Pinpoint the cell where the given text exists, returning its [x, y] midpoint coordinate. 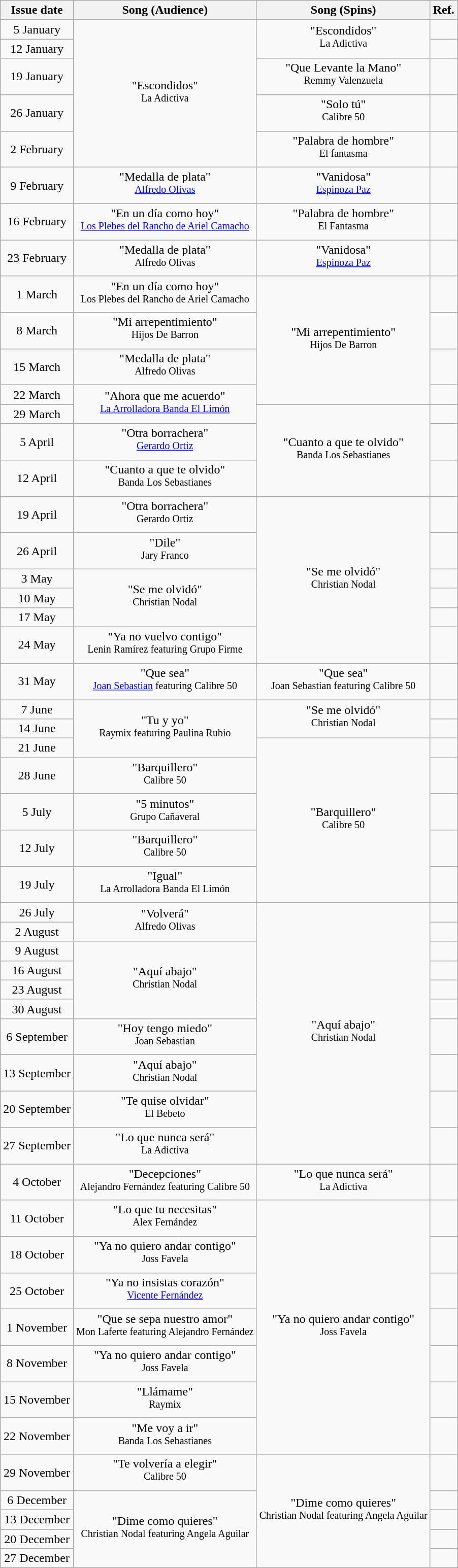
1 November [37, 1327]
"Que se sepa nuestro amor"Mon Laferte featuring Alejandro Fernández [165, 1327]
9 August [37, 951]
"Ahora que me acuerdo"La Arrolladora Banda El Limón [165, 404]
12 April [37, 479]
3 May [37, 578]
5 April [37, 442]
6 December [37, 1501]
26 April [37, 551]
"Ya no insistas corazón"Vicente Fernández [165, 1291]
22 March [37, 395]
"Dile"Jary Franco [165, 551]
"Igual"La Arrolladora Banda El Limón [165, 884]
12 July [37, 848]
"Volverá"Alfredo Olivas [165, 922]
29 March [37, 414]
"Que Levante la Mano"Remmy Valenzuela [343, 77]
"Tu y yo"Raymix featuring Paulina Rubio [165, 729]
16 August [37, 970]
"Palabra de hombre"El Fantasma [343, 222]
"Llámame"Raymix [165, 1400]
19 July [37, 884]
27 December [37, 1558]
4 October [37, 1182]
Ref. [444, 10]
13 September [37, 1073]
"Solo tú"Calibre 50 [343, 113]
26 January [37, 113]
Song (Audience) [165, 10]
19 April [37, 515]
"5 minutos"Grupo Cañaveral [165, 812]
10 May [37, 598]
"Decepciones"Alejandro Fernández featuring Calibre 50 [165, 1182]
2 February [37, 149]
27 September [37, 1146]
12 January [37, 49]
20 September [37, 1109]
14 June [37, 729]
5 January [37, 29]
18 October [37, 1255]
29 November [37, 1473]
23 August [37, 990]
7 June [37, 709]
23 February [37, 258]
17 May [37, 617]
21 June [37, 748]
6 September [37, 1037]
20 December [37, 1539]
28 June [37, 776]
31 May [37, 681]
2 August [37, 932]
15 March [37, 367]
"Ya no vuelvo contigo"Lenin Ramírez featuring Grupo Firme [165, 645]
"Te volvería a elegir"Calibre 50 [165, 1473]
"Hoy tengo miedo"Joan Sebastian [165, 1037]
Song (Spins) [343, 10]
9 February [37, 186]
5 July [37, 812]
Issue date [37, 10]
26 July [37, 912]
"Lo que tu necesitas"Alex Fernández [165, 1218]
19 January [37, 77]
22 November [37, 1436]
16 February [37, 222]
11 October [37, 1218]
24 May [37, 645]
"Te quise olvidar"El Bebeto [165, 1109]
1 March [37, 294]
8 March [37, 331]
8 November [37, 1364]
"Me voy a ir"Banda Los Sebastianes [165, 1436]
30 August [37, 1009]
15 November [37, 1400]
13 December [37, 1520]
"Palabra de hombre"El fantasma [343, 149]
25 October [37, 1291]
